Detect which cell encompasses the target text, then output its [X, Y] center coordinate. 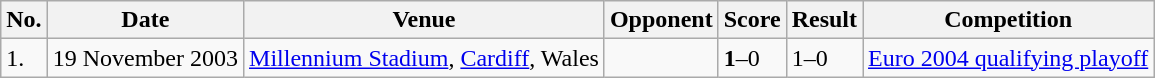
1. [24, 58]
Result [824, 20]
Competition [1008, 20]
Euro 2004 qualifying playoff [1008, 58]
No. [24, 20]
Date [145, 20]
Score [752, 20]
19 November 2003 [145, 58]
Venue [424, 20]
Millennium Stadium, Cardiff, Wales [424, 58]
Opponent [661, 20]
